Identify which cell holds the provided text, then report its (X, Y) central coordinate. 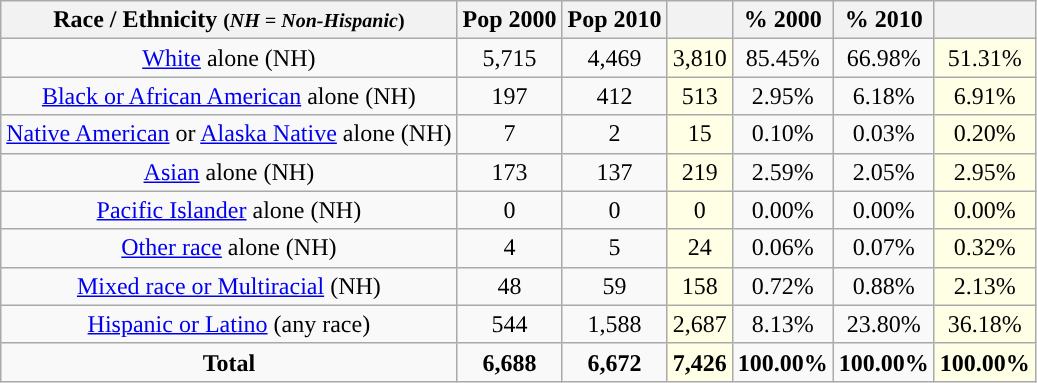
Hispanic or Latino (any race) (229, 324)
3,810 (700, 58)
0.06% (782, 248)
4,469 (614, 58)
137 (614, 172)
2,687 (700, 324)
48 (510, 286)
Other race alone (NH) (229, 248)
66.98% (884, 58)
Native American or Alaska Native alone (NH) (229, 134)
5,715 (510, 58)
6.18% (884, 96)
Total (229, 362)
0.20% (984, 134)
158 (700, 286)
Pop 2000 (510, 20)
Pacific Islander alone (NH) (229, 210)
219 (700, 172)
15 (700, 134)
0.32% (984, 248)
6,688 (510, 362)
7 (510, 134)
36.18% (984, 324)
Asian alone (NH) (229, 172)
51.31% (984, 58)
% 2010 (884, 20)
0.72% (782, 286)
Black or African American alone (NH) (229, 96)
2 (614, 134)
2.13% (984, 286)
23.80% (884, 324)
0.03% (884, 134)
6,672 (614, 362)
173 (510, 172)
White alone (NH) (229, 58)
5 (614, 248)
59 (614, 286)
2.05% (884, 172)
0.07% (884, 248)
197 (510, 96)
544 (510, 324)
4 (510, 248)
2.59% (782, 172)
412 (614, 96)
85.45% (782, 58)
0.10% (782, 134)
6.91% (984, 96)
7,426 (700, 362)
Race / Ethnicity (NH = Non-Hispanic) (229, 20)
513 (700, 96)
Pop 2010 (614, 20)
24 (700, 248)
1,588 (614, 324)
0.88% (884, 286)
% 2000 (782, 20)
8.13% (782, 324)
Mixed race or Multiracial (NH) (229, 286)
